For the text-containing cell, return its midpoint in (X, Y) coordinate format. 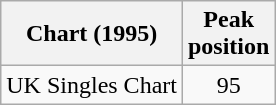
Chart (1995) (92, 34)
95 (228, 85)
Peakposition (228, 34)
UK Singles Chart (92, 85)
